Capture the cell that displays the provided text and extract its [X, Y] central coordinate. 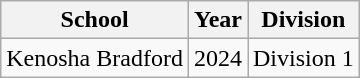
Division [304, 20]
Year [218, 20]
2024 [218, 58]
School [95, 20]
Division 1 [304, 58]
Kenosha Bradford [95, 58]
